Extract the [X, Y] coordinate from the center of the cell holding the provided text.  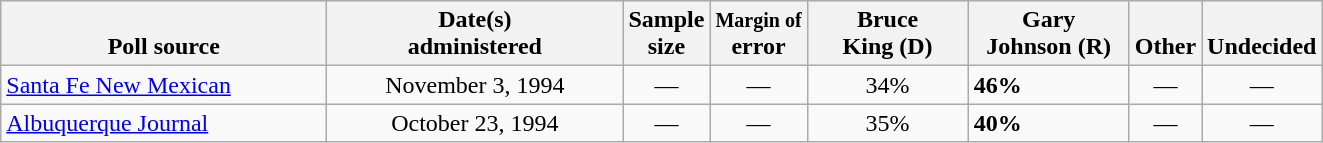
Undecided [1262, 34]
46% [1048, 85]
34% [888, 85]
GaryJohnson (R) [1048, 34]
Santa Fe New Mexican [164, 85]
BruceKing (D) [888, 34]
Samplesize [666, 34]
October 23, 1994 [475, 123]
Margin oferror [758, 34]
Poll source [164, 34]
40% [1048, 123]
Date(s)administered [475, 34]
35% [888, 123]
Other [1165, 34]
Albuquerque Journal [164, 123]
November 3, 1994 [475, 85]
